For the text-containing cell, return its midpoint in [X, Y] coordinate format. 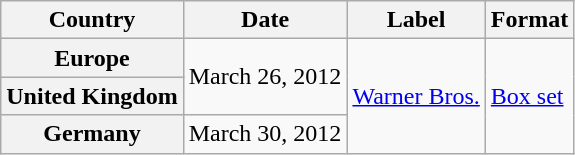
Date [265, 20]
Europe [92, 58]
Germany [92, 134]
March 30, 2012 [265, 134]
Warner Bros. [416, 96]
Format [529, 20]
Country [92, 20]
Label [416, 20]
United Kingdom [92, 96]
March 26, 2012 [265, 77]
Box set [529, 96]
